Return the [x, y] coordinate for the center point of the cell that contains the specified text.  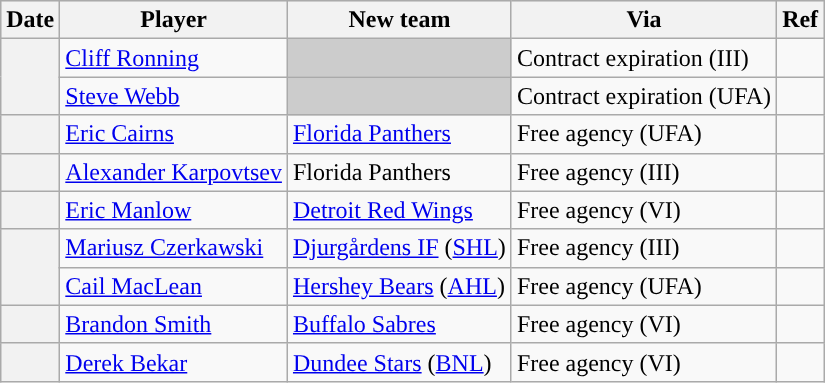
Eric Cairns [174, 134]
Buffalo Sabres [399, 324]
Derek Bekar [174, 362]
Cliff Ronning [174, 58]
Contract expiration (UFA) [644, 96]
Mariusz Czerkawski [174, 248]
Date [30, 20]
New team [399, 20]
Eric Manlow [174, 210]
Hershey Bears (AHL) [399, 286]
Cail MacLean [174, 286]
Ref [800, 20]
Brandon Smith [174, 324]
Steve Webb [174, 96]
Alexander Karpovtsev [174, 172]
Dundee Stars (BNL) [399, 362]
Detroit Red Wings [399, 210]
Via [644, 20]
Djurgårdens IF (SHL) [399, 248]
Contract expiration (III) [644, 58]
Player [174, 20]
